Determine the (X, Y) coordinate at the center of the cell enclosing the given text.  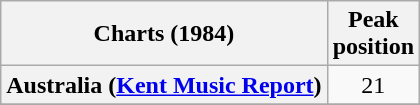
21 (373, 85)
Charts (1984) (164, 34)
Australia (Kent Music Report) (164, 85)
Peakposition (373, 34)
